Return [X, Y] of the center of cell containing provided text 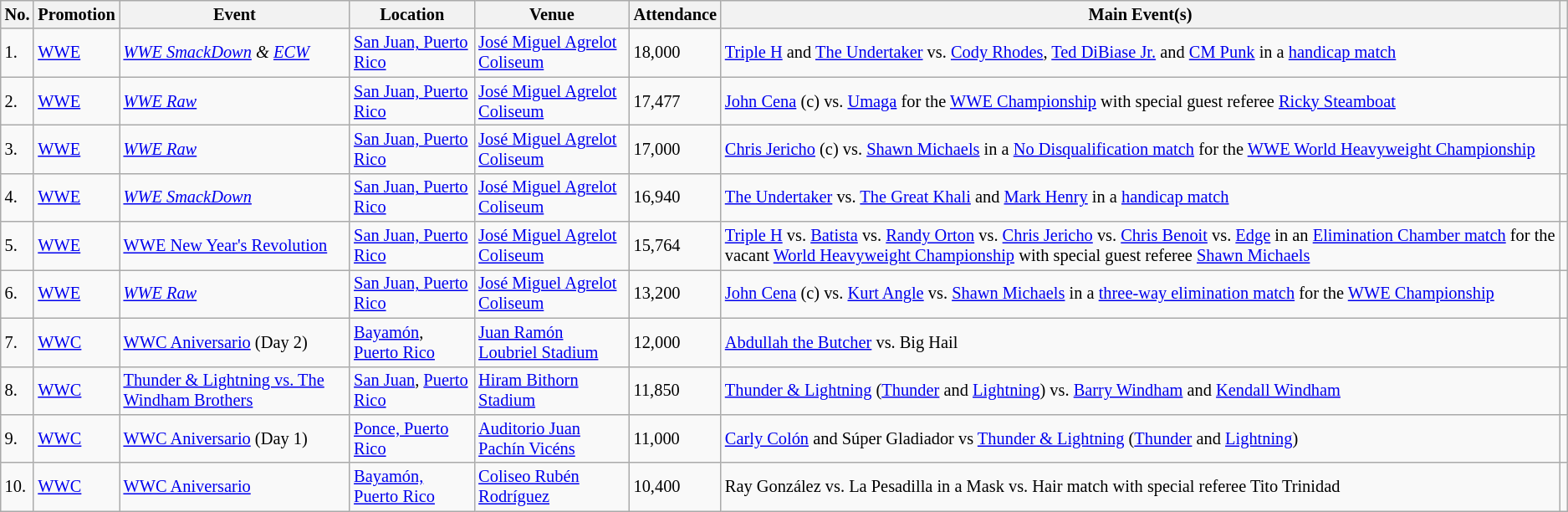
Juan Ramón Loubriel Stadium [552, 342]
10. [18, 487]
18,000 [676, 53]
Thunder & Lightning (Thunder and Lightning) vs. Barry Windham and Kendall Windham [1141, 391]
John Cena (c) vs. Kurt Angle vs. Shawn Michaels in a three-way elimination match for the WWE Championship [1141, 294]
Triple H and The Undertaker vs. Cody Rhodes, Ted DiBiase Jr. and CM Punk in a handicap match [1141, 53]
The Undertaker vs. The Great Khali and Mark Henry in a handicap match [1141, 197]
WWE SmackDown [235, 197]
17,000 [676, 149]
Location [411, 14]
4. [18, 197]
Hiram Bithorn Stadium [552, 391]
8. [18, 391]
Coliseo Rubén Rodríguez [552, 487]
3. [18, 149]
Chris Jericho (c) vs. Shawn Michaels in a No Disqualification match for the WWE World Heavyweight Championship [1141, 149]
6. [18, 294]
16,940 [676, 197]
WWC Aniversario [235, 487]
10,400 [676, 487]
Event [235, 14]
11,000 [676, 438]
John Cena (c) vs. Umaga for the WWE Championship with special guest referee Ricky Steamboat [1141, 101]
No. [18, 14]
17,477 [676, 101]
Thunder & Lightning vs. The Windham Brothers [235, 391]
WWE SmackDown & ECW [235, 53]
15,764 [676, 246]
12,000 [676, 342]
Venue [552, 14]
Carly Colón and Súper Gladiador vs Thunder & Lightning (Thunder and Lightning) [1141, 438]
WWC Aniversario (Day 2) [235, 342]
Ponce, Puerto Rico [411, 438]
5. [18, 246]
9. [18, 438]
13,200 [676, 294]
7. [18, 342]
Abdullah the Butcher vs. Big Hail [1141, 342]
Promotion [76, 14]
WWC Aniversario (Day 1) [235, 438]
1. [18, 53]
2. [18, 101]
Attendance [676, 14]
Ray González vs. La Pesadilla in a Mask vs. Hair match with special referee Tito Trinidad [1141, 487]
11,850 [676, 391]
Auditorio Juan Pachín Vicéns [552, 438]
WWE New Year's Revolution [235, 246]
Main Event(s) [1141, 14]
